Find where the given text appears and provide that cell's center as (x, y) coordinate. 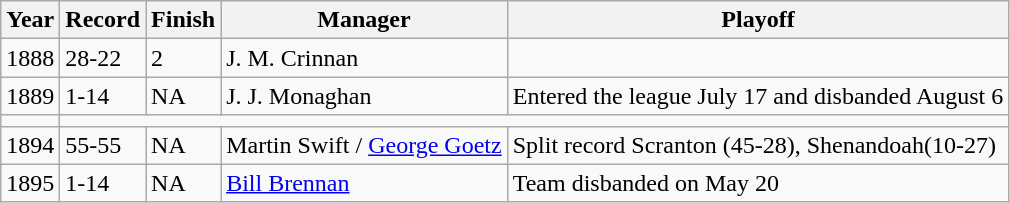
Split record Scranton (45-28), Shenandoah(10-27) (758, 145)
Playoff (758, 20)
J. M. Crinnan (364, 58)
1888 (30, 58)
Record (103, 20)
1889 (30, 96)
1895 (30, 183)
55-55 (103, 145)
Manager (364, 20)
Finish (184, 20)
Team disbanded on May 20 (758, 183)
Entered the league July 17 and disbanded August 6 (758, 96)
28-22 (103, 58)
2 (184, 58)
Bill Brennan (364, 183)
J. J. Monaghan (364, 96)
Martin Swift / George Goetz (364, 145)
1894 (30, 145)
Year (30, 20)
